Capture the cell that displays the provided text and extract its (X, Y) central coordinate. 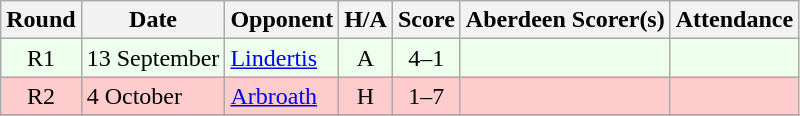
Opponent (282, 20)
13 September (153, 58)
H (366, 96)
4–1 (426, 58)
1–7 (426, 96)
Arbroath (282, 96)
Date (153, 20)
H/A (366, 20)
Lindertis (282, 58)
4 October (153, 96)
Score (426, 20)
A (366, 58)
R1 (41, 58)
Attendance (734, 20)
Round (41, 20)
R2 (41, 96)
Aberdeen Scorer(s) (565, 20)
